Locate the cell with the specified text and output its (x, y) center coordinate. 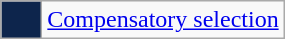
Compensatory selection (163, 20)
